Extract the [x, y] coordinate from the center of the cell holding the provided text.  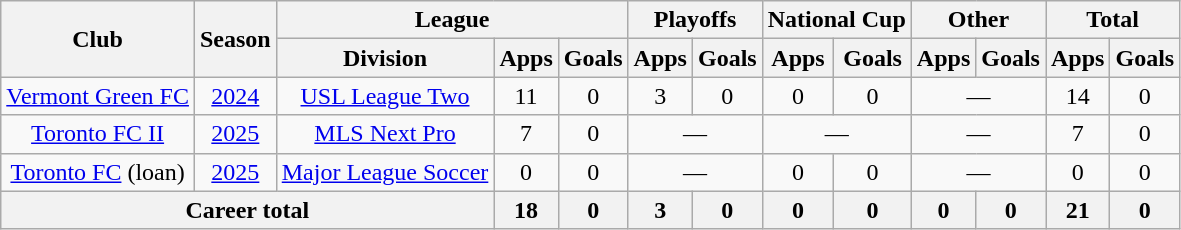
Major League Soccer [385, 172]
Total [1113, 20]
11 [526, 96]
Career total [248, 210]
Club [98, 39]
Playoffs [695, 20]
Division [385, 58]
Toronto FC II [98, 134]
Other [978, 20]
MLS Next Pro [385, 134]
League [452, 20]
14 [1078, 96]
21 [1078, 210]
National Cup [836, 20]
Vermont Green FC [98, 96]
Toronto FC (loan) [98, 172]
USL League Two [385, 96]
Season [235, 39]
18 [526, 210]
2024 [235, 96]
